For the text-containing cell, return its midpoint in [x, y] coordinate format. 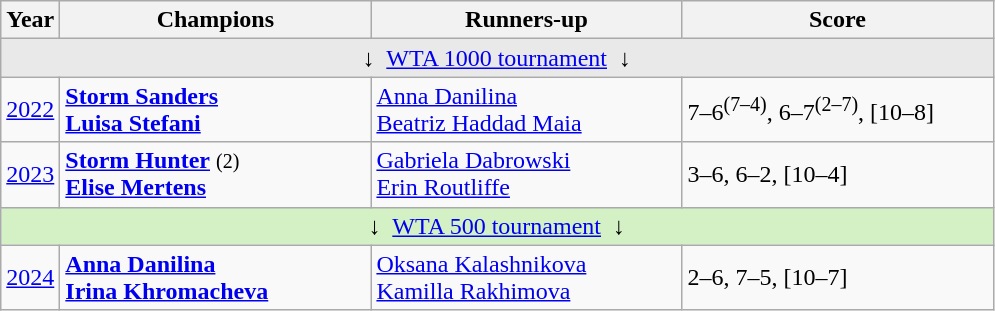
Champions [216, 20]
Year [30, 20]
2024 [30, 278]
Score [838, 20]
↓ WTA 1000 tournament ↓ [497, 58]
Anna Danilina Irina Khromacheva [216, 278]
Storm Hunter (2) Elise Mertens [216, 174]
2–6, 7–5, [10–7] [838, 278]
↓ WTA 500 tournament ↓ [497, 226]
Gabriela Dabrowski Erin Routliffe [526, 174]
7–6(7–4), 6–7(2–7), [10–8] [838, 110]
Storm Sanders Luisa Stefani [216, 110]
Oksana Kalashnikova Kamilla Rakhimova [526, 278]
Runners-up [526, 20]
3–6, 6–2, [10–4] [838, 174]
2022 [30, 110]
2023 [30, 174]
Anna Danilina Beatriz Haddad Maia [526, 110]
